For the text-containing cell, return its midpoint in (x, y) coordinate format. 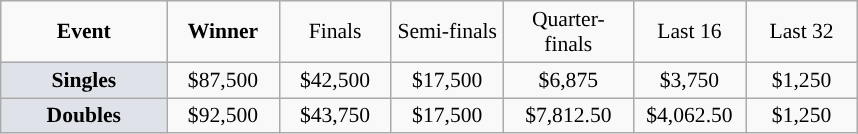
$7,812.50 (568, 116)
$42,500 (335, 80)
Event (84, 32)
Singles (84, 80)
Semi-finals (447, 32)
Doubles (84, 116)
Finals (335, 32)
$43,750 (335, 116)
Last 32 (802, 32)
$87,500 (223, 80)
Quarter-finals (568, 32)
Winner (223, 32)
$4,062.50 (689, 116)
$3,750 (689, 80)
Last 16 (689, 32)
$6,875 (568, 80)
$92,500 (223, 116)
